For the text-containing cell, return its midpoint in [X, Y] coordinate format. 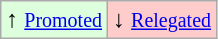
↓ Relegated [162, 20]
↑ Promoted [54, 20]
